Provide the (x, y) coordinate of the cell's center where the given text is located.  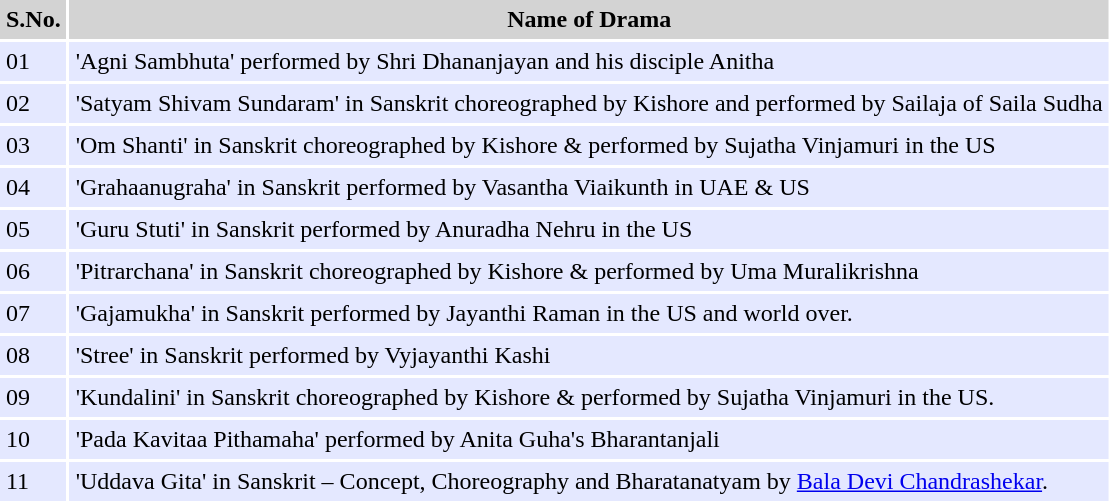
11 (34, 482)
'Stree' in Sanskrit performed by Vyjayanthi Kashi (590, 356)
04 (34, 188)
02 (34, 104)
S.No. (34, 20)
'Om Shanti' in Sanskrit choreographed by Kishore & performed by Sujatha Vinjamuri in the US (590, 146)
'Gajamukha' in Sanskrit performed by Jayanthi Raman in the US and world over. (590, 314)
'Guru Stuti' in Sanskrit performed by Anuradha Nehru in the US (590, 230)
'Uddava Gita' in Sanskrit – Concept, Choreography and Bharatanatyam by Bala Devi Chandrashekar. (590, 482)
'Kundalini' in Sanskrit choreographed by Kishore & performed by Sujatha Vinjamuri in the US. (590, 398)
'Pada Kavitaa Pithamaha' performed by Anita Guha's Bharantanjali (590, 440)
10 (34, 440)
'Satyam Shivam Sundaram' in Sanskrit choreographed by Kishore and performed by Sailaja of Saila Sudha (590, 104)
'Agni Sambhuta' performed by Shri Dhananjayan and his disciple Anitha (590, 62)
09 (34, 398)
06 (34, 272)
01 (34, 62)
08 (34, 356)
'Pitrarchana' in Sanskrit choreographed by Kishore & performed by Uma Muralikrishna (590, 272)
07 (34, 314)
05 (34, 230)
'Grahaanugraha' in Sanskrit performed by Vasantha Viaikunth in UAE & US (590, 188)
Name of Drama (590, 20)
03 (34, 146)
